Determine the [X, Y] coordinate at the center of the cell enclosing the given text.  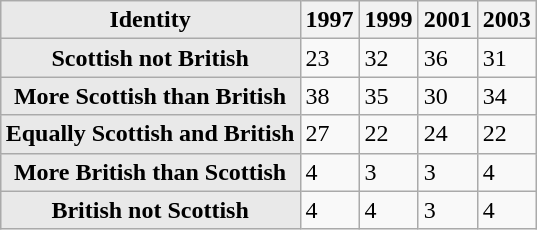
More Scottish than British [150, 96]
36 [448, 58]
32 [388, 58]
Identity [150, 20]
More British than Scottish [150, 172]
38 [330, 96]
2003 [506, 20]
34 [506, 96]
27 [330, 134]
1997 [330, 20]
Scottish not British [150, 58]
31 [506, 58]
35 [388, 96]
23 [330, 58]
30 [448, 96]
1999 [388, 20]
British not Scottish [150, 210]
2001 [448, 20]
Equally Scottish and British [150, 134]
24 [448, 134]
